Determine the (X, Y) coordinate at the center of the cell enclosing the given text.  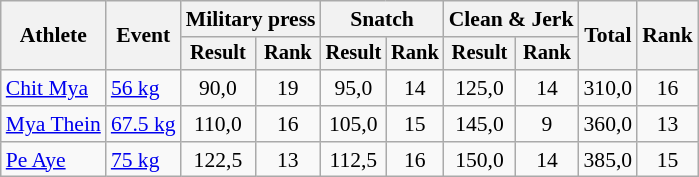
Snatch (382, 19)
Athlete (54, 36)
95,0 (354, 88)
90,0 (218, 88)
Mya Thein (54, 124)
Chit Mya (54, 88)
Total (608, 36)
360,0 (608, 124)
145,0 (480, 124)
19 (288, 88)
9 (546, 124)
310,0 (608, 88)
125,0 (480, 88)
105,0 (354, 124)
15 (415, 124)
13 (668, 124)
56 kg (144, 88)
Event (144, 36)
67.5 kg (144, 124)
110,0 (218, 124)
Clean & Jerk (512, 19)
Military press (251, 19)
